Locate the cell with the specified text and output its (x, y) center coordinate. 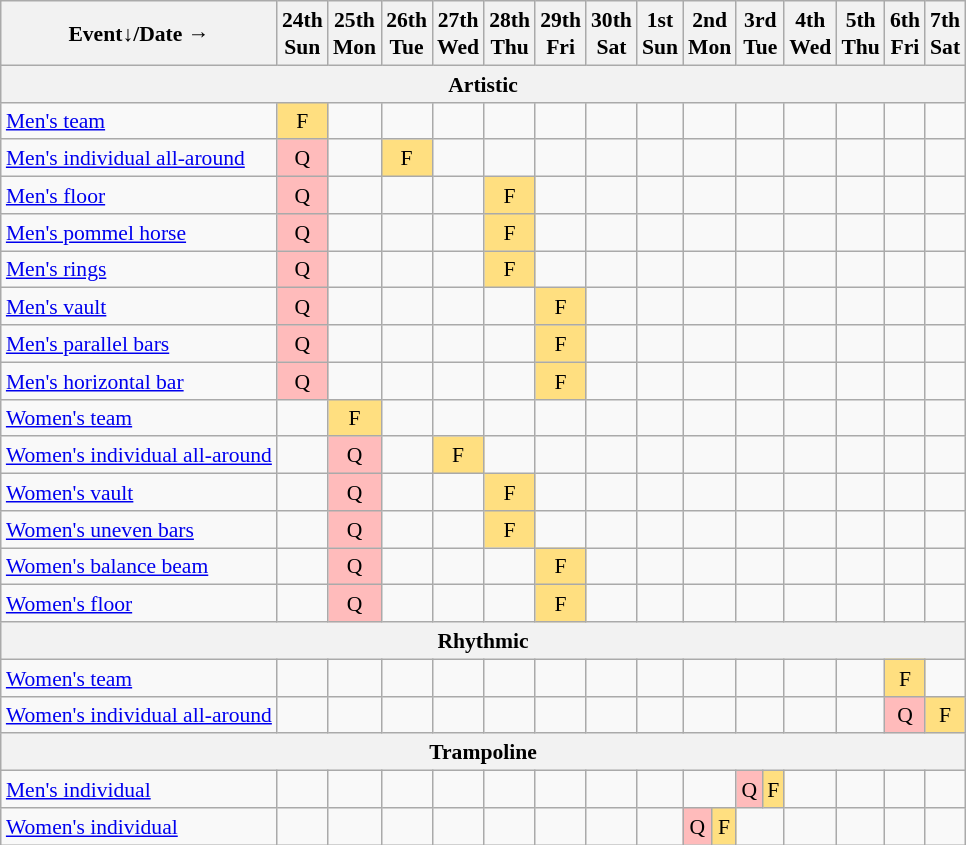
Women's individual (139, 826)
Event↓/Date → (139, 33)
Men's rings (139, 268)
Women's balance beam (139, 566)
Men's floor (139, 194)
26thTue (406, 33)
7thSat (945, 33)
Rhythmic (483, 640)
Men's horizontal bar (139, 380)
1stSun (660, 33)
Women's uneven bars (139, 528)
3rdTue (760, 33)
6thFri (905, 33)
24thSun (302, 33)
Men's individual (139, 788)
2ndMon (710, 33)
4thWed (810, 33)
Men's vault (139, 306)
Men's team (139, 120)
Men's parallel bars (139, 344)
Women's floor (139, 604)
5thThu (860, 33)
30thSat (612, 33)
29thFri (560, 33)
28thThu (510, 33)
27thWed (458, 33)
Men's individual all-around (139, 158)
Men's pommel horse (139, 232)
Artistic (483, 84)
Trampoline (483, 752)
25thMon (354, 33)
Women's vault (139, 492)
